Capture the cell that displays the provided text and extract its [X, Y] central coordinate. 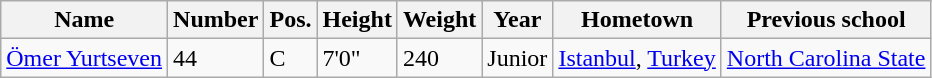
Number [216, 20]
Weight [439, 20]
Pos. [290, 20]
44 [216, 58]
Name [84, 20]
Hometown [637, 20]
Ömer Yurtseven [84, 58]
Year [518, 20]
North Carolina State [826, 58]
Previous school [826, 20]
240 [439, 58]
Height [357, 20]
Istanbul, Turkey [637, 58]
C [290, 58]
Junior [518, 58]
7'0" [357, 58]
